Return [X, Y] of the center of cell containing provided text 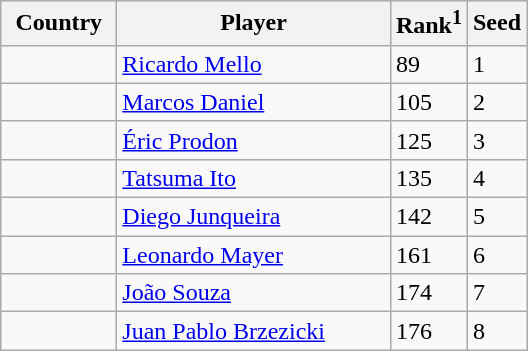
Leonardo Mayer [254, 255]
Marcos Daniel [254, 102]
142 [428, 217]
174 [428, 293]
Country [59, 24]
Player [254, 24]
4 [496, 178]
Rank1 [428, 24]
161 [428, 255]
Tatsuma Ito [254, 178]
Éric Prodon [254, 140]
6 [496, 255]
125 [428, 140]
8 [496, 331]
105 [428, 102]
Diego Junqueira [254, 217]
3 [496, 140]
Juan Pablo Brzezicki [254, 331]
135 [428, 178]
176 [428, 331]
Ricardo Mello [254, 64]
5 [496, 217]
2 [496, 102]
João Souza [254, 293]
Seed [496, 24]
7 [496, 293]
89 [428, 64]
1 [496, 64]
